Return the [X, Y] coordinate for the center point of the cell that contains the specified text.  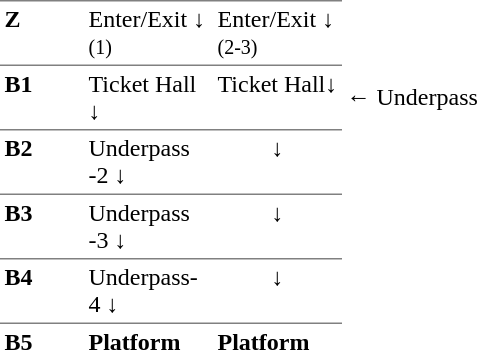
Enter/Exit ↓(1) [148, 32]
Enter/Exit ↓(2-3) [278, 32]
B2 [42, 161]
Underpass -2 ↓ [148, 161]
Z [42, 32]
B4 [42, 290]
Underpass -3 ↓ [148, 226]
Ticket Hall↓ [278, 96]
B3 [42, 226]
B1 [42, 96]
Underpass-4 ↓ [148, 290]
Ticket Hall ↓ [148, 96]
